Capture the cell that displays the provided text and extract its [x, y] central coordinate. 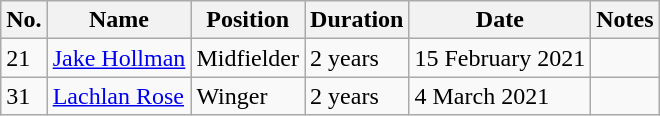
No. [24, 20]
Jake Hollman [119, 58]
31 [24, 96]
Lachlan Rose [119, 96]
Duration [357, 20]
Position [248, 20]
15 February 2021 [500, 58]
Name [119, 20]
Winger [248, 96]
21 [24, 58]
4 March 2021 [500, 96]
Midfielder [248, 58]
Date [500, 20]
Notes [625, 20]
